For the text-containing cell, return its midpoint in [x, y] coordinate format. 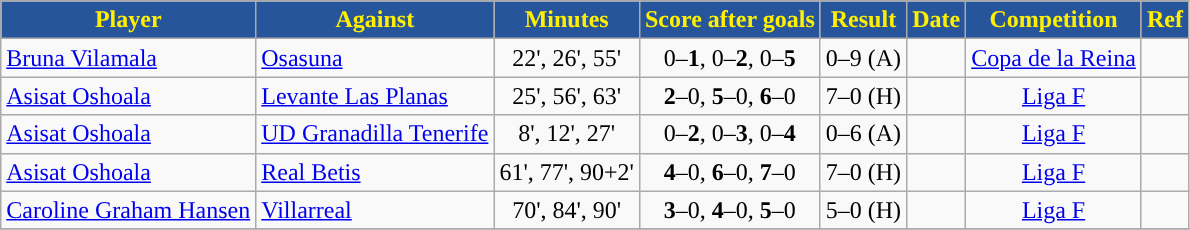
0–1, 0–2, 0–5 [730, 58]
4–0, 6–0, 7–0 [730, 172]
70', 84', 90' [567, 210]
Bruna Vilamala [128, 58]
61', 77', 90+2' [567, 172]
Villarreal [375, 210]
Real Betis [375, 172]
3–0, 4–0, 5–0 [730, 210]
25', 56', 63' [567, 96]
0–9 (A) [863, 58]
Score after goals [730, 20]
Ref [1164, 20]
22', 26', 55' [567, 58]
5–0 (H) [863, 210]
Copa de la Reina [1054, 58]
Minutes [567, 20]
UD Granadilla Tenerife [375, 134]
2–0, 5–0, 6–0 [730, 96]
Levante Las Planas [375, 96]
Against [375, 20]
Caroline Graham Hansen [128, 210]
0–6 (A) [863, 134]
Result [863, 20]
Player [128, 20]
0–2, 0–3, 0–4 [730, 134]
Competition [1054, 20]
Date [936, 20]
Osasuna [375, 58]
8', 12', 27' [567, 134]
